Output the [x, y] coordinate of the center of the cell containing the given text.  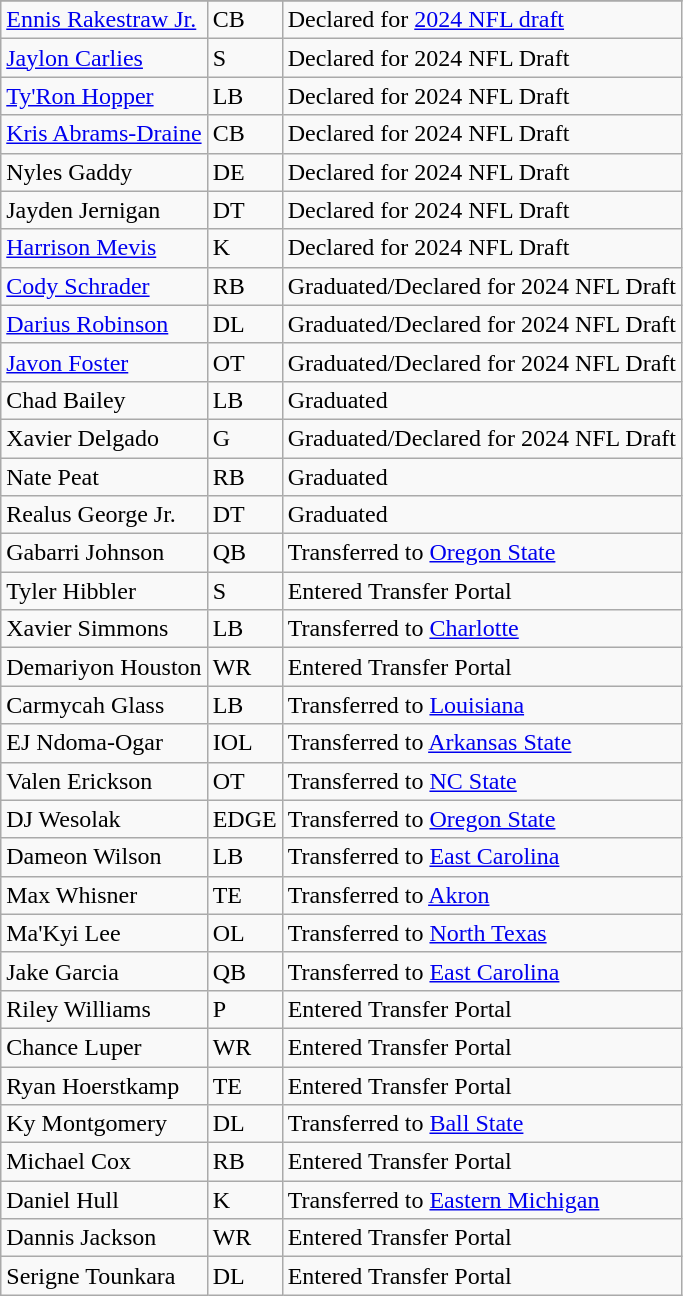
Dameon Wilson [104, 857]
EDGE [244, 819]
Riley Williams [104, 1009]
Serigne Tounkara [104, 1276]
G [244, 438]
Chance Luper [104, 1047]
IOL [244, 743]
Xavier Simmons [104, 629]
Kris Abrams-Draine [104, 134]
Harrison Mevis [104, 248]
DJ Wesolak [104, 819]
Jayden Jernigan [104, 210]
Demariyon Houston [104, 667]
Daniel Hull [104, 1200]
Ennis Rakestraw Jr. [104, 20]
Carmycah Glass [104, 705]
OL [244, 933]
Declared for 2024 NFL draft [482, 20]
Transferred to Akron [482, 895]
Ryan Hoerstkamp [104, 1085]
Darius Robinson [104, 324]
Jake Garcia [104, 971]
Transferred to Charlotte [482, 629]
Cody Schrader [104, 286]
Ty'Ron Hopper [104, 96]
Michael Cox [104, 1162]
Gabarri Johnson [104, 553]
Transferred to Eastern Michigan [482, 1200]
Dannis Jackson [104, 1238]
Max Whisner [104, 895]
Transferred to Ball State [482, 1124]
Valen Erickson [104, 781]
Nate Peat [104, 477]
Jaylon Carlies [104, 58]
Transferred to Louisiana [482, 705]
Nyles Gaddy [104, 172]
EJ Ndoma-Ogar [104, 743]
DE [244, 172]
Tyler Hibbler [104, 591]
Chad Bailey [104, 400]
Transferred to North Texas [482, 933]
Realus George Jr. [104, 515]
Ky Montgomery [104, 1124]
P [244, 1009]
Transferred to NC State [482, 781]
Javon Foster [104, 362]
Transferred to Arkansas State [482, 743]
Ma'Kyi Lee [104, 933]
Xavier Delgado [104, 438]
